Output the [x, y] coordinate of the center of the cell containing the given text.  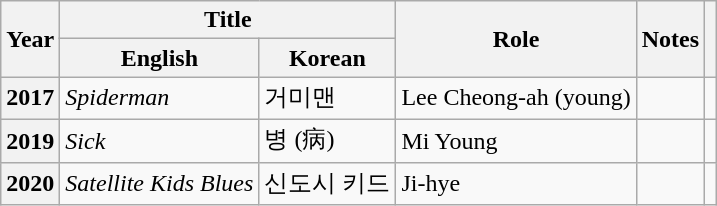
Sick [160, 140]
2017 [30, 98]
Year [30, 39]
신도시 키드 [328, 184]
병 (病) [328, 140]
2019 [30, 140]
Spiderman [160, 98]
2020 [30, 184]
Lee Cheong-ah (young) [516, 98]
Notes [670, 39]
Mi Young [516, 140]
Ji-hye [516, 184]
거미맨 [328, 98]
Satellite Kids Blues [160, 184]
English [160, 58]
Korean [328, 58]
Title [228, 20]
Role [516, 39]
